Return (x, y) of the center of cell containing provided text 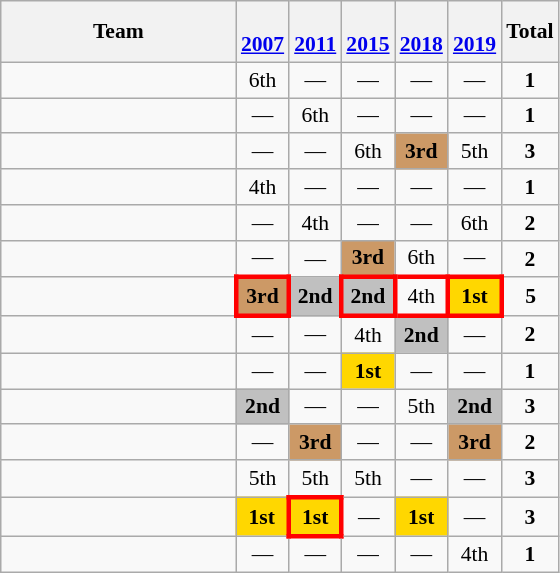
2019 (474, 32)
2015 (368, 32)
5 (530, 298)
2011 (315, 32)
Team (118, 32)
2018 (422, 32)
2007 (262, 32)
Total (530, 32)
